Return the (X, Y) coordinate for the center point of the cell that contains the specified text.  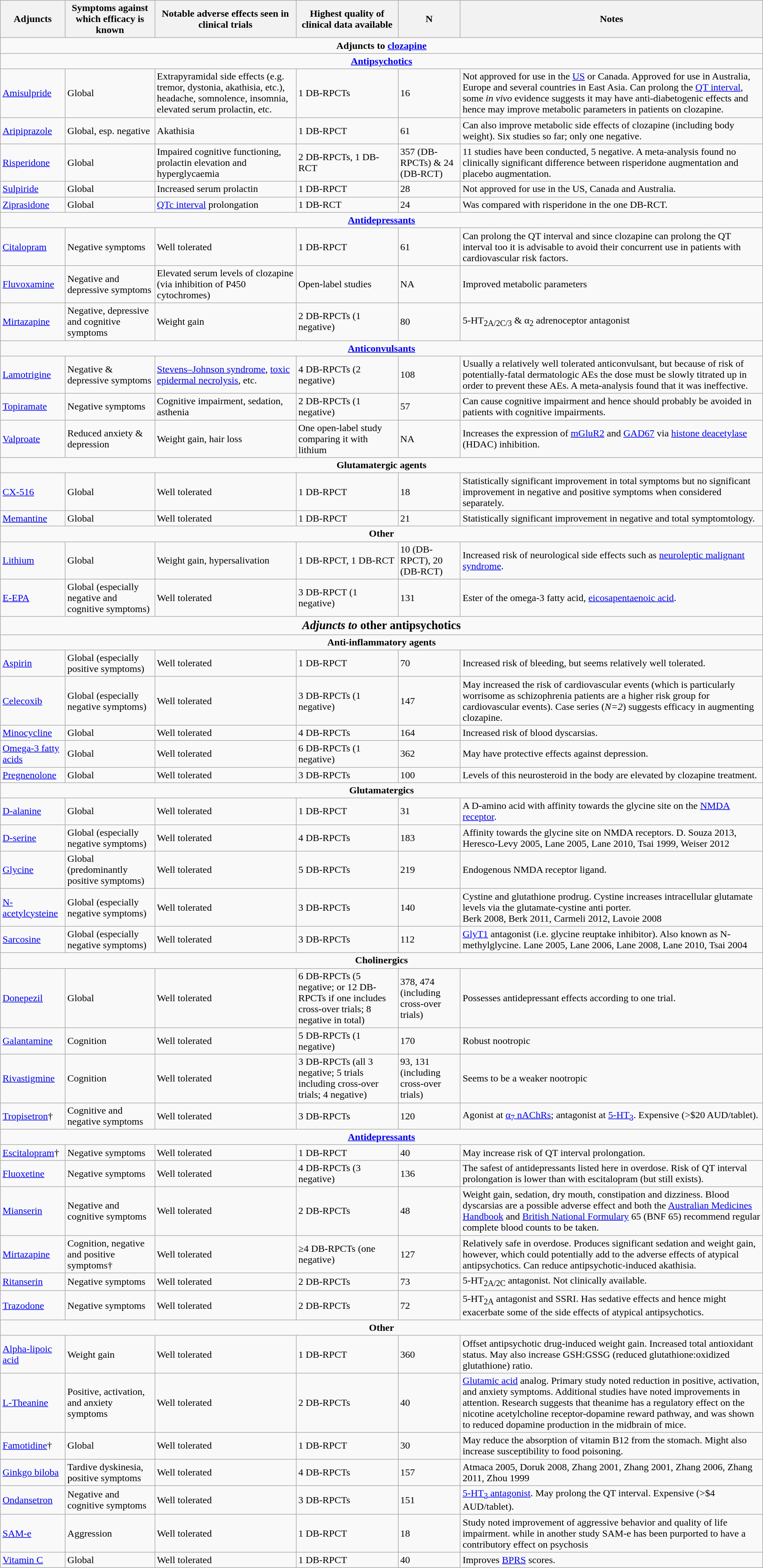
360 (430, 1354)
May reduce the absorption of vitamin B12 from the stomach. Might also increase susceptibility to food poisoning. (611, 1446)
378, 474 (including cross-over trials) (430, 998)
Lithium (33, 560)
Symptoms against which efficacy is known (110, 19)
70 (430, 663)
Aggression (110, 1533)
D-alanine (33, 812)
Can cause cognitive impairment and hence should probably be avoided in patients with cognitive impairments. (611, 407)
QTc interval prolongation (226, 205)
Improves BPRS scores. (611, 1560)
Sarcosine (33, 940)
Highest quality of clinical data available (347, 19)
100 (430, 775)
Trazodone (33, 1306)
5-HT2A/2C/3 & α2 adrenoceptor antagonist (611, 322)
Affinity towards the glycine site on NMDA receptors. D. Souza 2013, Heresco-Levy 2005, Lane 2005, Lane 2010, Tsai 1999, Weiser 2012 (611, 838)
Statistically significant improvement in negative and total symptomtology. (611, 518)
Adjuncts to other antipsychotics (381, 625)
The safest of antidepressants listed here in overdose. Risk of QT interval prolongation is lower than with escitalopram (but still exists). (611, 1174)
112 (430, 940)
Not approved for use in the US, Canada and Australia. (611, 189)
Negative & depressive symptoms (110, 375)
N (430, 19)
357 (DB-RPCTs) & 24 (DB-RCT) (430, 163)
Minocycline (33, 733)
3 DB-RPCTs (1 negative) (347, 701)
Global, esp. negative (110, 130)
Global (especially positive symptoms) (110, 663)
Cognition, negative and positive symptoms† (110, 1254)
Tardive dyskinesia, positive symptoms (110, 1472)
Was compared with risperidone in the one DB-RCT. (611, 205)
Adjuncts to clozapine (381, 46)
1 DB-RPCTs (347, 93)
CX-516 (33, 492)
Topiramate (33, 407)
6 DB-RPCTs (5 negative; or 12 DB-RPCTs if one includes cross-over trials; 8 negative in total) (347, 998)
GlyT1 antagonist (i.e. glycine reuptake inhibitor). Also known as N-methylglycine. Lane 2005, Lane 2006, Lane 2008, Lane 2010, Tsai 2004 (611, 940)
3 DB-RPCTs (all 3 negative; 5 trials including cross-over trials; 4 negative) (347, 1078)
73 (430, 1282)
Cognitive and negative symptoms (110, 1116)
Antipsychotics (381, 61)
Agonist at α7 nAChRs; antagonist at 5-HT3. Expensive (>$20 AUD/tablet). (611, 1116)
Adjuncts (33, 19)
Tropisetron† (33, 1116)
5-HT2A/2C antagonist. Not clinically available. (611, 1282)
Valproate (33, 439)
Escitalopram† (33, 1152)
Alpha-lipoic acid (33, 1354)
Akathisia (226, 130)
31 (430, 812)
Lamotrigine (33, 375)
Amisulpride (33, 93)
151 (430, 1500)
3 DB-RPCT (1 negative) (347, 598)
Elevated serum levels of clozapine (via inhibition of P450 cytochromes) (226, 284)
5-HT3 antagonist. May prolong the QT interval. Expensive (>$4 AUD/tablet). (611, 1500)
Notable adverse effects seen in clinical trials (226, 19)
Cognitive impairment, sedation, asthenia (226, 407)
N-acetylcysteine (33, 907)
Levels of this neurosteroid in the body are elevated by clozapine treatment. (611, 775)
1 DB-RCT (347, 205)
Ester of the omega-3 fatty acid, eicosapentaenoic acid. (611, 598)
Ziprasidone (33, 205)
Celecoxib (33, 701)
Robust nootropic (611, 1041)
48 (430, 1211)
5-HT2A antagonist and SSRI. Has sedative effects and hence might exacerbate some of the side effects of atypical antipsychotics. (611, 1306)
≥4 DB-RPCTs (one negative) (347, 1254)
Open-label studies (347, 284)
Anti-inflammatory agents (381, 642)
May increase risk of QT interval prolongation. (611, 1152)
Increased serum prolactin (226, 189)
Sulpiride (33, 189)
Increased risk of neurological side effects such as neuroleptic malignant syndrome. (611, 560)
127 (430, 1254)
Weight gain, hair loss (226, 439)
L-Theanine (33, 1403)
Ondansetron (33, 1500)
4 DB-RPCTs (2 negative) (347, 375)
Reduced anxiety & depression (110, 439)
Glycine (33, 870)
147 (430, 701)
Ritanserin (33, 1282)
28 (430, 189)
Endogenous NMDA receptor ligand. (611, 870)
A D-amino acid with affinity towards the glycine site on the NMDA receptor. (611, 812)
Cholinergics (381, 960)
Fluvoxamine (33, 284)
Increased risk of bleeding, but seems relatively well tolerated. (611, 663)
140 (430, 907)
183 (430, 838)
Pregnenolone (33, 775)
80 (430, 322)
Possesses antidepressant effects according to one trial. (611, 998)
Extrapyramidal side effects (e.g. tremor, dystonia, akathisia, etc.), headache, somnolence, insomnia, elevated serum prolactin, etc. (226, 93)
Weight gain, hypersalivation (226, 560)
E-EPA (33, 598)
Fluoxetine (33, 1174)
93, 131 (including cross-over trials) (430, 1078)
2 DB-RPCTs, 1 DB-RCT (347, 163)
Statistically significant improvement in total symptoms but no significant improvement in negative and positive symptoms when considered separately. (611, 492)
Anticonvulsants (381, 348)
30 (430, 1446)
4 DB-RPCTs (3 negative) (347, 1174)
Stevens–Johnson syndrome, toxic epidermal necrolysis, etc. (226, 375)
120 (430, 1116)
131 (430, 598)
Negative and depressive symptoms (110, 284)
Famotidine† (33, 1446)
Positive, activation, and anxiety symptoms (110, 1403)
Vitamin C (33, 1560)
Impaired cognitive functioning, prolactin elevation and hyperglycaemia (226, 163)
24 (430, 205)
Rivastigmine (33, 1078)
Global (predominantly positive symptoms) (110, 870)
136 (430, 1174)
Global (especially negative and cognitive symptoms) (110, 598)
Glutamatergics (381, 791)
362 (430, 754)
10 (DB-RPCT), 20 (DB-RCT) (430, 560)
Mianserin (33, 1211)
Seems to be a weaker nootropic (611, 1078)
Can also improve metabolic side effects of clozapine (including body weight). Six studies so far; only one negative. (611, 130)
Glutamatergic agents (381, 465)
SAM-e (33, 1533)
Citalopram (33, 247)
57 (430, 407)
Increased risk of blood dyscarsias. (611, 733)
Aripiprazole (33, 130)
Atmaca 2005, Doruk 2008, Zhang 2001, Zhang 2001, Zhang 2006, Zhang 2011, Zhou 1999 (611, 1472)
Improved metabolic parameters (611, 284)
Memantine (33, 518)
Galantamine (33, 1041)
6 DB-RPCTs (1 negative) (347, 754)
Omega-3 fatty acids (33, 754)
D-serine (33, 838)
Increases the expression of mGluR2 and GAD67 via histone deacetylase (HDAC) inhibition. (611, 439)
16 (430, 93)
Notes (611, 19)
May have protective effects against depression. (611, 754)
Ginkgo biloba (33, 1472)
108 (430, 375)
72 (430, 1306)
5 DB-RPCTs (347, 870)
219 (430, 870)
1 DB-RPCT, 1 DB-RCT (347, 560)
Donepezil (33, 998)
170 (430, 1041)
One open-label study comparing it with lithium (347, 439)
164 (430, 733)
Negative, depressive and cognitive symptoms (110, 322)
157 (430, 1472)
Aspirin (33, 663)
Risperidone (33, 163)
5 DB-RPCTs (1 negative) (347, 1041)
21 (430, 518)
